Provide the [X, Y] coordinate of the cell's center where the given text is located.  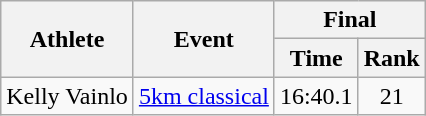
Event [204, 39]
16:40.1 [316, 96]
Kelly Vainlo [68, 96]
5km classical [204, 96]
Athlete [68, 39]
Time [316, 58]
21 [392, 96]
Rank [392, 58]
Final [350, 20]
